Search for the cell housing the specified text and yield its (x, y) center coordinate. 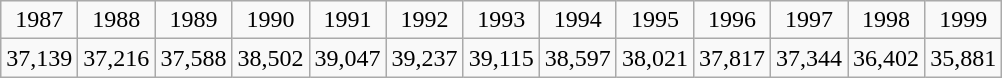
37,139 (40, 58)
1995 (654, 20)
37,344 (808, 58)
1989 (194, 20)
36,402 (886, 58)
1988 (116, 20)
1991 (348, 20)
39,115 (501, 58)
38,502 (270, 58)
39,237 (424, 58)
37,588 (194, 58)
1990 (270, 20)
1996 (732, 20)
39,047 (348, 58)
1998 (886, 20)
38,021 (654, 58)
37,216 (116, 58)
38,597 (578, 58)
1987 (40, 20)
1999 (964, 20)
1997 (808, 20)
1994 (578, 20)
37,817 (732, 58)
1993 (501, 20)
1992 (424, 20)
35,881 (964, 58)
